Detect which cell encompasses the target text, then output its (x, y) center coordinate. 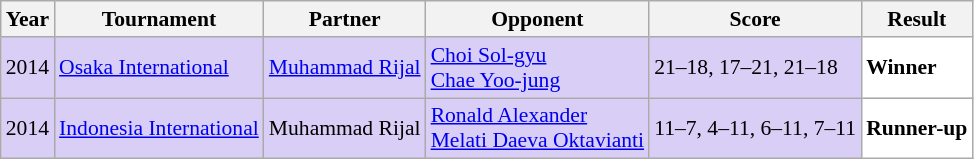
Indonesia International (159, 128)
11–7, 4–11, 6–11, 7–11 (755, 128)
Score (755, 19)
Choi Sol-gyu Chae Yoo-jung (538, 68)
21–18, 17–21, 21–18 (755, 68)
Partner (345, 19)
Result (916, 19)
Opponent (538, 19)
Runner-up (916, 128)
Winner (916, 68)
Year (28, 19)
Osaka International (159, 68)
Tournament (159, 19)
Ronald Alexander Melati Daeva Oktavianti (538, 128)
